Return (x, y) of the center of cell containing provided text 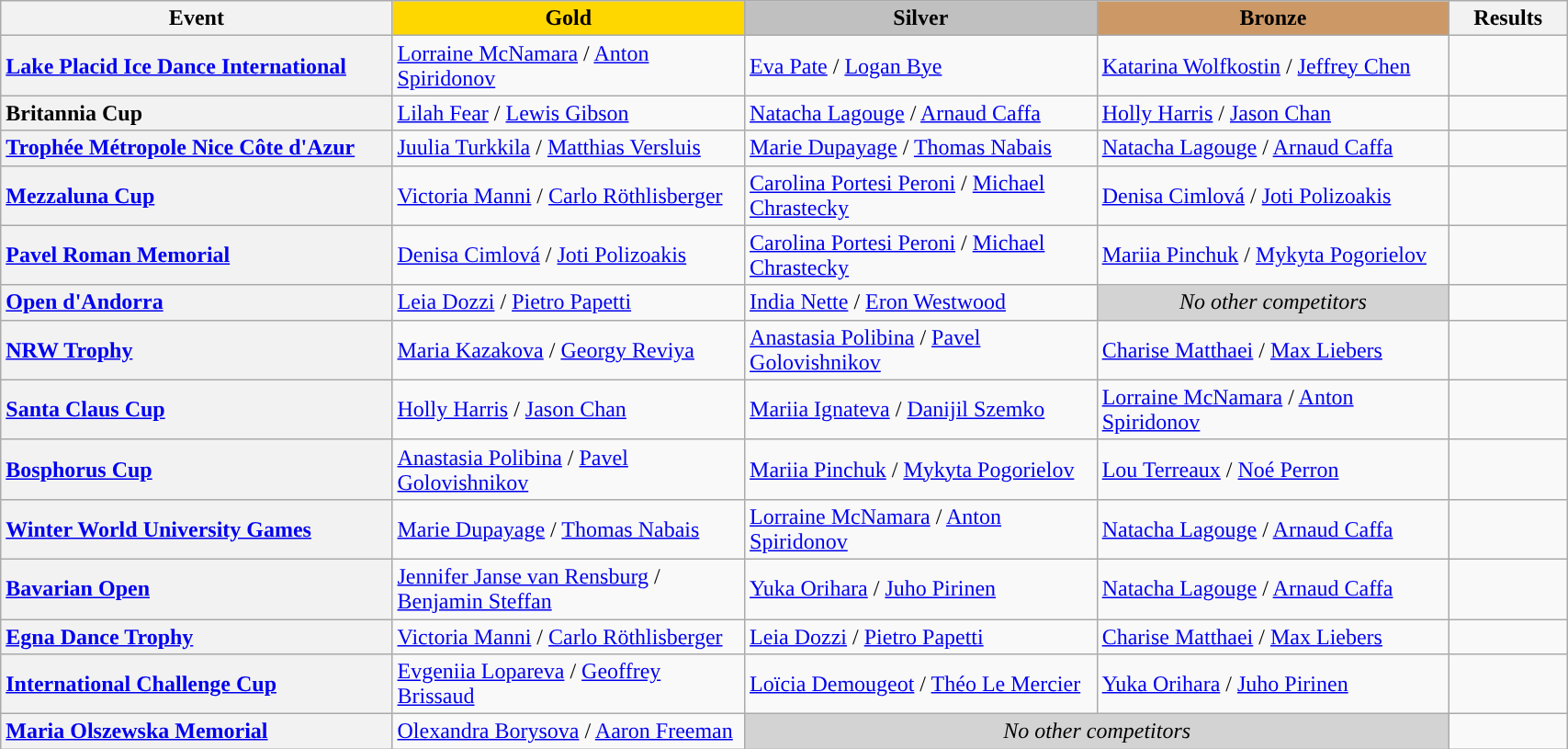
Olexandra Borysova / Aaron Freeman (569, 732)
Results (1508, 18)
Gold (569, 18)
Mariia Ignateva / Danijil Szemko (921, 410)
Katarina Wolfkostin / Jeffrey Chen (1273, 66)
Evgeniia Lopareva / Geoffrey Brissaud (569, 684)
Eva Pate / Logan Bye (921, 66)
Bavarian Open (197, 588)
Jennifer Janse van Rensburg / Benjamin Steffan (569, 588)
NRW Trophy (197, 349)
Maria Kazakova / Georgy Reviya (569, 349)
Lilah Fear / Lewis Gibson (569, 113)
Trophée Métropole Nice Côte d'Azur (197, 148)
Lake Placid Ice Dance International (197, 66)
Bosphorus Cup (197, 469)
Bronze (1273, 18)
India Nette / Eron Westwood (921, 302)
Mezzaluna Cup (197, 195)
Winter World University Games (197, 529)
Maria Olszewska Memorial (197, 732)
Egna Dance Trophy (197, 637)
International Challenge Cup (197, 684)
Event (197, 18)
Silver (921, 18)
Britannia Cup (197, 113)
Open d'Andorra (197, 302)
Lou Terreaux / Noé Perron (1273, 469)
Santa Claus Cup (197, 410)
Juulia Turkkila / Matthias Versluis (569, 148)
Loïcia Demougeot / Théo Le Mercier (921, 684)
Pavel Roman Memorial (197, 255)
